Search for the cell housing the specified text and yield its (X, Y) center coordinate. 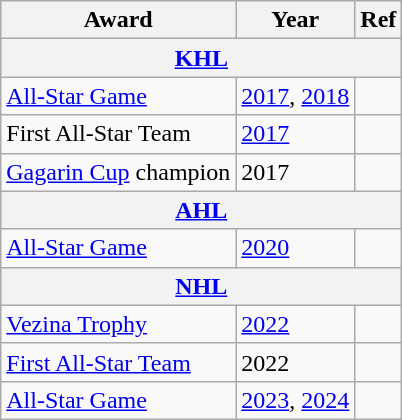
Gagarin Cup champion (118, 172)
2017, 2018 (296, 96)
2023, 2024 (296, 400)
AHL (202, 210)
2020 (296, 248)
Ref (378, 20)
Vezina Trophy (118, 324)
NHL (202, 286)
Award (118, 20)
Year (296, 20)
KHL (202, 58)
